Locate the cell with the specified text and output its [X, Y] center coordinate. 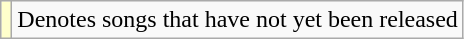
Denotes songs that have not yet been released [238, 20]
